Output the [X, Y] coordinate of the center of the cell containing the given text.  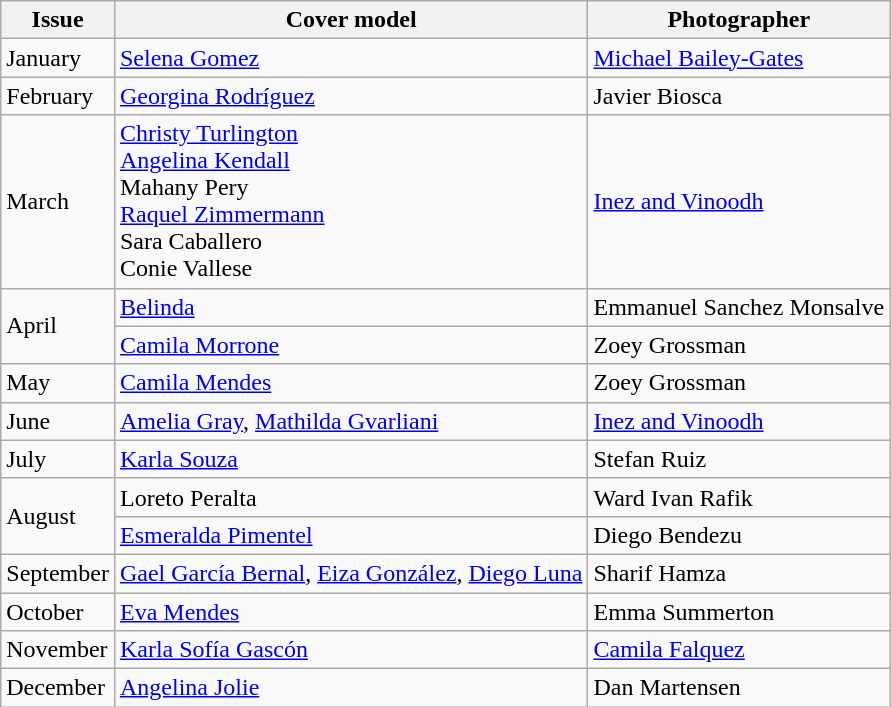
Karla Souza [351, 459]
Camila Falquez [739, 650]
Loreto Peralta [351, 497]
June [58, 421]
Cover model [351, 20]
Karla Sofía Gascón [351, 650]
Emma Summerton [739, 611]
March [58, 202]
Camila Mendes [351, 383]
August [58, 516]
Dan Martensen [739, 688]
July [58, 459]
Georgina Rodríguez [351, 96]
Gael García Bernal, Eiza González, Diego Luna [351, 573]
Camila Morrone [351, 345]
Javier Biosca [739, 96]
November [58, 650]
February [58, 96]
Eva Mendes [351, 611]
December [58, 688]
May [58, 383]
April [58, 326]
January [58, 58]
October [58, 611]
Selena Gomez [351, 58]
Angelina Jolie [351, 688]
Stefan Ruiz [739, 459]
Belinda [351, 307]
Christy TurlingtonAngelina KendallMahany PeryRaquel ZimmermannSara CaballeroConie Vallese [351, 202]
Emmanuel Sanchez Monsalve [739, 307]
Ward Ivan Rafik [739, 497]
Michael Bailey-Gates [739, 58]
Amelia Gray, Mathilda Gvarliani [351, 421]
Esmeralda Pimentel [351, 535]
Diego Bendezu [739, 535]
Issue [58, 20]
Sharif Hamza [739, 573]
Photographer [739, 20]
September [58, 573]
